Find where the given text appears and provide that cell's center as (x, y) coordinate. 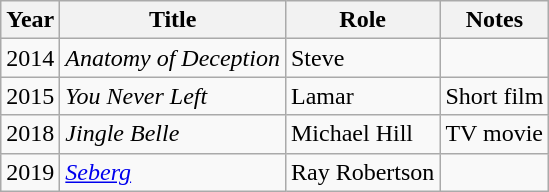
Michael Hill (362, 134)
TV movie (494, 134)
Notes (494, 20)
Lamar (362, 96)
Short film (494, 96)
Role (362, 20)
2014 (30, 58)
2015 (30, 96)
Title (173, 20)
Year (30, 20)
Anatomy of Deception (173, 58)
2018 (30, 134)
You Never Left (173, 96)
Seberg (173, 172)
Ray Robertson (362, 172)
Steve (362, 58)
2019 (30, 172)
Jingle Belle (173, 134)
